Scan for the cell matching the given text and deliver its [X, Y] coordinate at center. 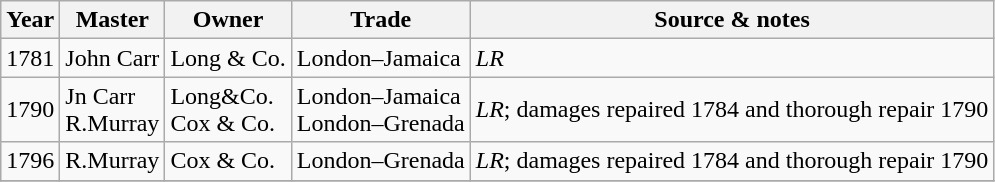
1781 [30, 58]
Owner [228, 20]
Cox & Co. [228, 161]
Trade [380, 20]
Master [112, 20]
Source & notes [732, 20]
Jn CarrR.Murray [112, 110]
London–Jamaica [380, 58]
R.Murray [112, 161]
London–Grenada [380, 161]
1790 [30, 110]
1796 [30, 161]
LR [732, 58]
Year [30, 20]
Long & Co. [228, 58]
London–JamaicaLondon–Grenada [380, 110]
John Carr [112, 58]
Long&Co.Cox & Co. [228, 110]
